Return (X, Y) of the center of cell containing provided text 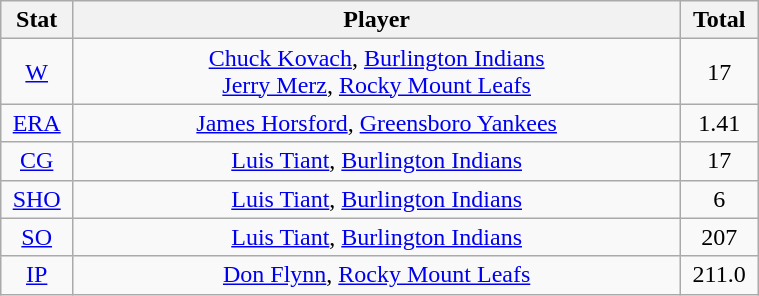
ERA (37, 123)
SHO (37, 199)
CG (37, 161)
SO (37, 237)
James Horsford, Greensboro Yankees (377, 123)
Don Flynn, Rocky Mount Leafs (377, 275)
207 (720, 237)
Stat (37, 20)
211.0 (720, 275)
Total (720, 20)
W (37, 72)
6 (720, 199)
IP (37, 275)
Chuck Kovach, Burlington Indians Jerry Merz, Rocky Mount Leafs (377, 72)
Player (377, 20)
1.41 (720, 123)
